Pinpoint the cell where the given text exists, returning its [x, y] midpoint coordinate. 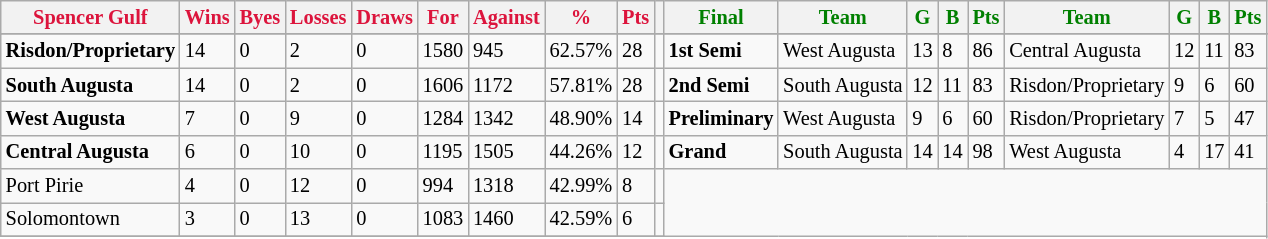
1342 [506, 118]
5 [1214, 118]
Against [506, 17]
1195 [443, 152]
945 [506, 51]
1505 [506, 152]
3 [208, 219]
17 [1214, 152]
44.26% [582, 152]
1284 [443, 118]
1318 [506, 186]
2nd Semi [722, 85]
Losses [318, 17]
1606 [443, 85]
1460 [506, 219]
57.81% [582, 85]
42.59% [582, 219]
% [582, 17]
98 [986, 152]
41 [1248, 152]
Port Pirie [90, 186]
Byes [260, 17]
Preliminary [722, 118]
Spencer Gulf [90, 17]
1172 [506, 85]
For [443, 17]
62.57% [582, 51]
1580 [443, 51]
1st Semi [722, 51]
Grand [722, 152]
86 [986, 51]
Wins [208, 17]
Final [722, 17]
Solomontown [90, 219]
47 [1248, 118]
10 [318, 152]
Draws [384, 17]
42.99% [582, 186]
48.90% [582, 118]
994 [443, 186]
1083 [443, 219]
